Determine the (x, y) coordinate at the center of the cell enclosing the given text.  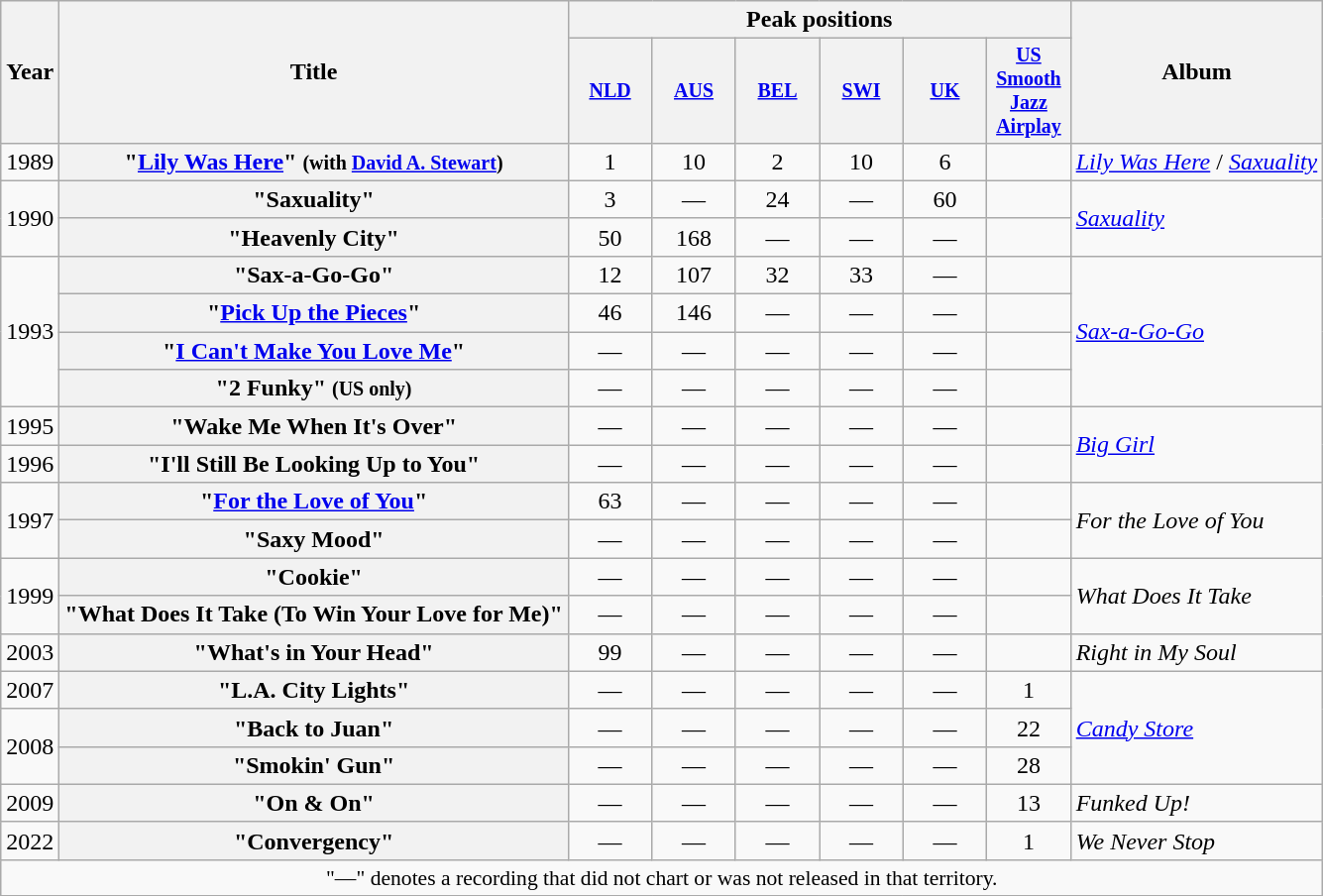
1993 (30, 331)
"What Does It Take (To Win Your Love for Me)" (314, 615)
For the Love of You (1197, 520)
60 (944, 199)
"On & On" (314, 803)
3 (609, 199)
We Never Stop (1197, 840)
6 (944, 162)
Lily Was Here / Saxuality (1197, 162)
13 (1029, 803)
Funked Up! (1197, 803)
1995 (30, 426)
UK (944, 91)
What Does It Take (1197, 596)
Peak positions (819, 20)
"—" denotes a recording that did not chart or was not released in that territory. (662, 877)
NLD (609, 91)
2008 (30, 746)
28 (1029, 765)
"2 Funky" (US only) (314, 389)
32 (777, 275)
BEL (777, 91)
"Lily Was Here" (with David A. Stewart) (314, 162)
"Back to Juan" (314, 728)
Candy Store (1197, 728)
"Saxy Mood" (314, 539)
1999 (30, 596)
146 (694, 313)
12 (609, 275)
Right in My Soul (1197, 652)
63 (609, 502)
Sax-a-Go-Go (1197, 331)
168 (694, 237)
46 (609, 313)
Big Girl (1197, 445)
AUS (694, 91)
1996 (30, 464)
2009 (30, 803)
"I'll Still Be Looking Up to You" (314, 464)
107 (694, 275)
2007 (30, 690)
"For the Love of You" (314, 502)
"Pick Up the Pieces" (314, 313)
Year (30, 72)
2 (777, 162)
24 (777, 199)
1990 (30, 218)
Saxuality (1197, 218)
1997 (30, 520)
"Wake Me When It's Over" (314, 426)
1989 (30, 162)
"Smokin' Gun" (314, 765)
22 (1029, 728)
USSmooth JazzAirplay (1029, 91)
"Heavenly City" (314, 237)
SWI (861, 91)
50 (609, 237)
Album (1197, 72)
2022 (30, 840)
"What's in Your Head" (314, 652)
"Cookie" (314, 577)
2003 (30, 652)
99 (609, 652)
Title (314, 72)
33 (861, 275)
"Convergency" (314, 840)
"Saxuality" (314, 199)
"I Can't Make You Love Me" (314, 351)
"L.A. City Lights" (314, 690)
"Sax-a-Go-Go" (314, 275)
